For the text-containing cell, return its midpoint in [x, y] coordinate format. 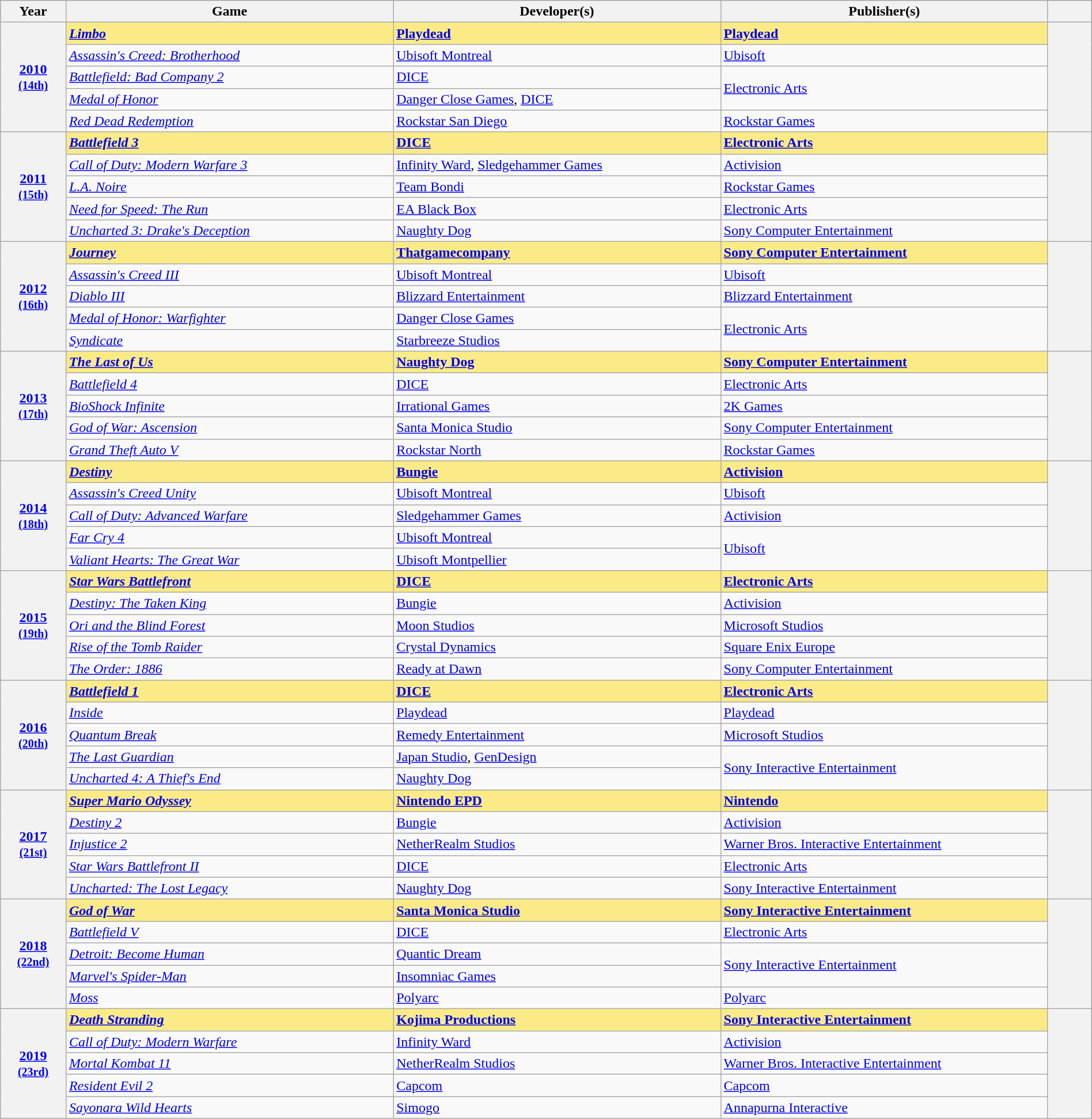
The Order: 1886 [229, 669]
Publisher(s) [884, 12]
2012 (16th) [33, 296]
Assassin's Creed: Brotherhood [229, 55]
Sledgehammer Games [557, 515]
Medal of Honor [229, 99]
2013 (17th) [33, 406]
Resident Evil 2 [229, 1086]
Uncharted 3: Drake's Deception [229, 230]
Injustice 2 [229, 844]
Infinity Ward [557, 1042]
Need for Speed: The Run [229, 208]
Ubisoft Montpellier [557, 559]
2014 (18th) [33, 515]
Japan Studio, GenDesign [557, 757]
Medal of Honor: Warfighter [229, 318]
Inside [229, 713]
Battlefield 1 [229, 691]
BioShock Infinite [229, 406]
Rise of the Tomb Raider [229, 647]
Rockstar San Diego [557, 121]
Destiny: The Taken King [229, 603]
Battlefield 4 [229, 384]
L.A. Noire [229, 187]
Starbreeze Studios [557, 340]
Call of Duty: Modern Warfare [229, 1042]
Game [229, 12]
2018 (22nd) [33, 954]
Limbo [229, 33]
Call of Duty: Modern Warfare 3 [229, 165]
God of War [229, 910]
Marvel's Spider-Man [229, 976]
EA Black Box [557, 208]
Team Bondi [557, 187]
2019 (23rd) [33, 1064]
2015 (19th) [33, 625]
Developer(s) [557, 12]
Syndicate [229, 340]
2010 (14th) [33, 77]
Infinity Ward, Sledgehammer Games [557, 165]
Rockstar North [557, 450]
Thatgamecompany [557, 252]
Danger Close Games, DICE [557, 99]
The Last of Us [229, 362]
Uncharted 4: A Thief's End [229, 779]
Ready at Dawn [557, 669]
God of War: Ascension [229, 428]
2017 (21st) [33, 844]
Battlefield 3 [229, 143]
Red Dead Redemption [229, 121]
Uncharted: The Lost Legacy [229, 888]
Year [33, 12]
Quantum Break [229, 735]
Insomniac Games [557, 976]
Crystal Dynamics [557, 647]
Danger Close Games [557, 318]
Far Cry 4 [229, 537]
Destiny [229, 472]
Moon Studios [557, 625]
Assassin's Creed III [229, 275]
Journey [229, 252]
Star Wars Battlefront II [229, 866]
Simogo [557, 1107]
Square Enix Europe [884, 647]
Sayonara Wild Hearts [229, 1107]
Kojima Productions [557, 1020]
Battlefield V [229, 932]
Grand Theft Auto V [229, 450]
Assassin's Creed Unity [229, 494]
Annapurna Interactive [884, 1107]
The Last Guardian [229, 757]
Moss [229, 998]
Remedy Entertainment [557, 735]
Destiny 2 [229, 822]
2016 (20th) [33, 735]
Super Mario Odyssey [229, 801]
Death Stranding [229, 1020]
Valiant Hearts: The Great War [229, 559]
Star Wars Battlefront [229, 581]
2K Games [884, 406]
Nintendo [884, 801]
Ori and the Blind Forest [229, 625]
2011 (15th) [33, 187]
Call of Duty: Advanced Warfare [229, 515]
Battlefield: Bad Company 2 [229, 77]
Diablo III [229, 297]
Nintendo EPD [557, 801]
Detroit: Become Human [229, 954]
Mortal Kombat 11 [229, 1064]
Irrational Games [557, 406]
Quantic Dream [557, 954]
